Return the (x, y) coordinate for the center point of the cell that contains the specified text.  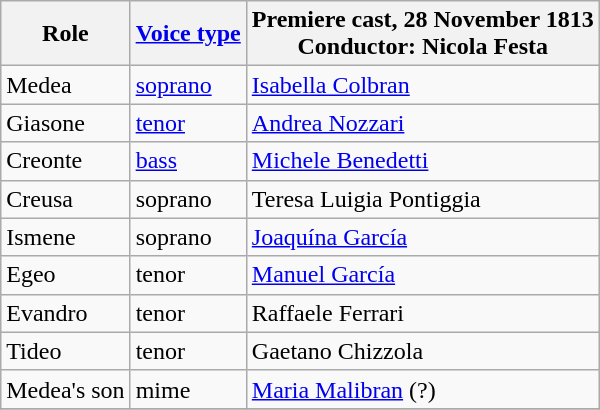
Role (66, 34)
Premiere cast, 28 November 1813Conductor: Nicola Festa (422, 34)
Joaquína García (422, 237)
Voice type (188, 34)
Michele Benedetti (422, 161)
Medea's son (66, 389)
bass (188, 161)
Gaetano Chizzola (422, 351)
Creusa (66, 199)
mime (188, 389)
Isabella Colbran (422, 85)
Manuel García (422, 275)
Teresa Luigia Pontiggia (422, 199)
Egeo (66, 275)
Maria Malibran (?) (422, 389)
Tideo (66, 351)
Giasone (66, 123)
Raffaele Ferrari (422, 313)
Ismene (66, 237)
Andrea Nozzari (422, 123)
Medea (66, 85)
Evandro (66, 313)
Creonte (66, 161)
